Capture the cell that displays the provided text and extract its [x, y] central coordinate. 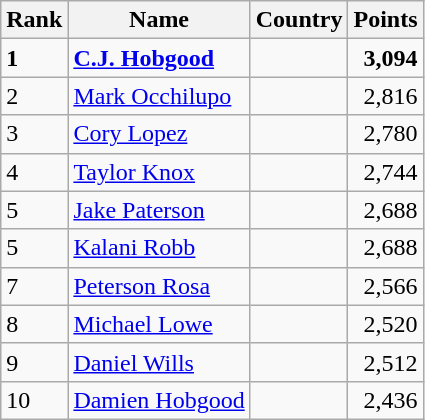
9 [34, 362]
3 [34, 134]
2,816 [386, 96]
Mark Occhilupo [159, 96]
2 [34, 96]
Kalani Robb [159, 248]
1 [34, 58]
2,780 [386, 134]
C.J. Hobgood [159, 58]
Name [159, 20]
7 [34, 286]
2,512 [386, 362]
2,520 [386, 324]
2,436 [386, 400]
8 [34, 324]
Damien Hobgood [159, 400]
10 [34, 400]
Peterson Rosa [159, 286]
Points [386, 20]
Country [299, 20]
Jake Paterson [159, 210]
Cory Lopez [159, 134]
2,566 [386, 286]
3,094 [386, 58]
Daniel Wills [159, 362]
Michael Lowe [159, 324]
Taylor Knox [159, 172]
Rank [34, 20]
2,744 [386, 172]
4 [34, 172]
